Output the (x, y) coordinate of the center of the cell containing the given text.  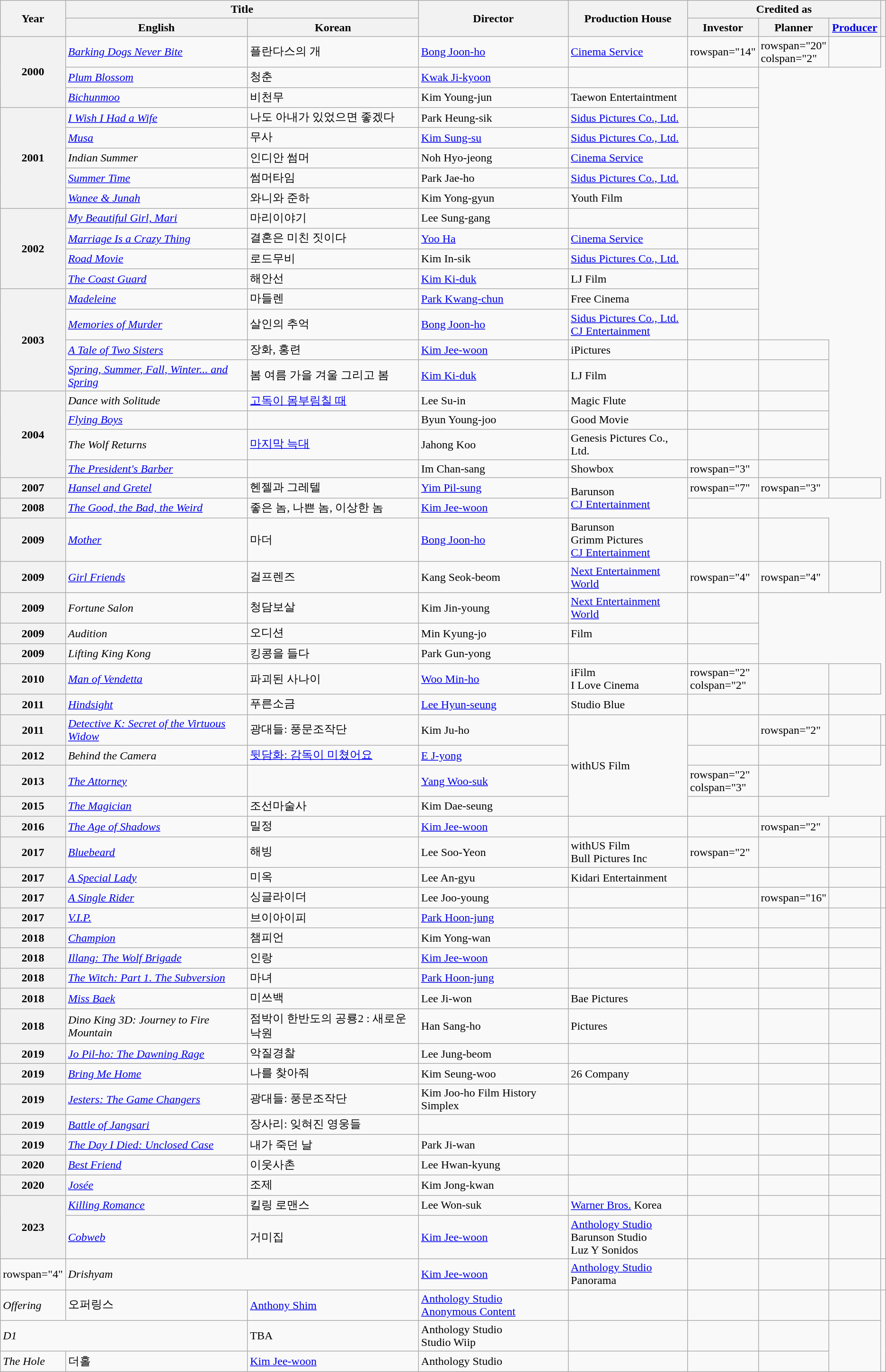
장화, 홍련 (333, 350)
Park Heung-sik (493, 117)
거미집 (333, 1237)
Planner (794, 27)
The Day I Died: Unclosed Case (156, 1145)
Jo Pil-ho: The Dawning Rage (156, 1054)
Showbox (628, 469)
The Hole (33, 1362)
BarunsonCJ Entertainment (628, 498)
Kidari Entertainment (628, 878)
킬링 로맨스 (333, 1205)
Madeleine (156, 299)
A Special Lady (156, 878)
마리이야기 (333, 219)
Kwak Ji-kyoon (493, 78)
2012 (33, 756)
Best Friend (156, 1165)
고독이 몸부림칠 때 (333, 401)
Battle of Jangsari (156, 1125)
파괴된 사나이 (333, 679)
Anthology Studio (493, 1362)
푸른소금 (333, 704)
와니와 준하 (333, 198)
나를 찾아줘 (333, 1074)
Free Cinema (628, 299)
BarunsonGrimm PicturesCJ Entertainment (628, 540)
The Age of Shadows (156, 827)
Production House (628, 18)
The Wolf Returns (156, 444)
V.I.P. (156, 918)
Kim Seung-woo (493, 1074)
D1 (124, 1336)
브이아이피 (333, 918)
Detective K: Secret of the Virtuous Widow (156, 730)
싱글라이더 (333, 898)
Dance with Solitude (156, 401)
2015 (33, 807)
Lee Hwan-kyung (493, 1165)
Byun Young-joo (493, 420)
로드무비 (333, 258)
Anthology StudioPanorama (628, 1274)
Pictures (628, 1026)
Girl Friends (156, 577)
Lee Hyun-seung (493, 704)
Musa (156, 138)
Kim Yong-wan (493, 938)
A Single Rider (156, 898)
미옥 (333, 878)
청담보살 (333, 608)
Dino King 3D: Journey to Fire Mountain (156, 1026)
마녀 (333, 978)
조선마술사 (333, 807)
Title (242, 9)
Genesis Pictures Co., Ltd. (628, 444)
Hansel and Gretel (156, 488)
Lee Ji-won (493, 998)
Mother (156, 540)
The Magician (156, 807)
킹콩을 들다 (333, 653)
Bring Me Home (156, 1074)
Noh Hyo-jeong (493, 158)
Lee Jung-beom (493, 1054)
Lee Sung-gang (493, 219)
rowspan="20" colspan="2" (794, 52)
Good Movie (628, 420)
청춘 (333, 78)
26 Company (628, 1074)
Kim Yong-gyun (493, 198)
Youth Film (628, 198)
Lee Su-in (493, 401)
Road Movie (156, 258)
rowspan="2" colspan="3" (723, 781)
2002 (33, 249)
Kim Dae-seung (493, 807)
Sidus Pictures Co., Ltd. CJ Entertainment (628, 325)
Man of Vendetta (156, 679)
Han Sang-ho (493, 1026)
Anthology StudioAnonymous Content (493, 1305)
Audition (156, 633)
봄 여름 가을 겨울 그리고 봄 (333, 375)
Summer Time (156, 178)
Marriage Is a Crazy Thing (156, 239)
챔피언 (333, 938)
A Tale of Two Sisters (156, 350)
해빙 (333, 852)
Offering (33, 1305)
Yoo Ha (493, 239)
조제 (333, 1185)
좋은 놈, 나쁜 놈, 이상한 놈 (333, 508)
iFilmI Love Cinema (628, 679)
Anthology StudioStudio Wiip (493, 1336)
Bluebeard (156, 852)
Jahong Koo (493, 444)
2001 (33, 158)
Bichunmoo (156, 98)
Park Gun-yong (493, 653)
English (156, 27)
The Good, the Bad, the Weird (156, 508)
해안선 (333, 279)
Memories of Murder (156, 325)
Korean (333, 27)
Warner Bros. Korea (628, 1205)
Hindsight (156, 704)
살인의 추억 (333, 325)
Jesters: The Game Changers (156, 1099)
Magic Flute (628, 401)
Film (628, 633)
나도 아내가 있었으면 좋겠다 (333, 117)
Year (33, 18)
Indian Summer (156, 158)
마지막 늑대 (333, 444)
Plum Blossom (156, 78)
Anthology StudioBarunson StudioLuz Y Sonidos (628, 1237)
Kim Sung-su (493, 138)
rowspan="16" (794, 898)
Lee An-gyu (493, 878)
withUS FilmBull Pictures Inc (628, 852)
Kim In-sik (493, 258)
Credited as (784, 9)
Yim Pil-sung (493, 488)
Drishyam (242, 1274)
Kim Jong-kwan (493, 1185)
rowspan="14" (723, 52)
2010 (33, 679)
Lee Soo-Yeon (493, 852)
2004 (33, 434)
Josée (156, 1185)
이웃사촌 (333, 1165)
Kim Jin-young (493, 608)
밀정 (333, 827)
The President's Barber (156, 469)
iPictures (628, 350)
Flying Boys (156, 420)
인디안 썸머 (333, 158)
내가 죽던 날 (333, 1145)
Park Jae-ho (493, 178)
Miss Baek (156, 998)
The Witch: Part 1. The Subversion (156, 978)
Wanee & Junah (156, 198)
Illang: The Wolf Brigade (156, 958)
2008 (33, 508)
Anthony Shim (333, 1305)
Min Kyung-jo (493, 633)
플란다스의 개 (333, 52)
악질경찰 (333, 1054)
Lee Joo-young (493, 898)
TBA (333, 1336)
Kim Ju-ho (493, 730)
썸머타임 (333, 178)
Kim Joo-ho Film History Simplex (493, 1099)
Fortune Salon (156, 608)
The Coast Guard (156, 279)
Im Chan-sang (493, 469)
2013 (33, 781)
Spring, Summer, Fall, Winter... and Spring (156, 375)
Studio Blue (628, 704)
rowspan="7" (723, 488)
결혼은 미친 짓이다 (333, 239)
Kim Young-jun (493, 98)
마더 (333, 540)
Barking Dogs Never Bite (156, 52)
장사리: 잊혀진 영웅들 (333, 1125)
Director (493, 18)
2007 (33, 488)
My Beautiful Girl, Mari (156, 219)
Producer (855, 27)
점박이 한반도의 공룡2 : 새로운 낙원 (333, 1026)
Bae Pictures (628, 998)
Champion (156, 938)
헨젤과 그레텔 (333, 488)
Park Ji-wan (493, 1145)
withUS Film (628, 765)
2016 (33, 827)
오퍼링스 (156, 1305)
무사 (333, 138)
Lee Won-suk (493, 1205)
E J-yong (493, 756)
Lifting King Kong (156, 653)
미쓰백 (333, 998)
The Attorney (156, 781)
Woo Min-ho (493, 679)
인랑 (333, 958)
2023 (33, 1227)
뒷담화: 감독이 미쳤어요 (333, 756)
Investor (723, 27)
Taewon Entertaintment (628, 98)
Yang Woo-suk (493, 781)
2000 (33, 72)
Kang Seok-beom (493, 577)
I Wish I Had a Wife (156, 117)
비천무 (333, 98)
Park Kwang-chun (493, 299)
Behind the Camera (156, 756)
rowspan="2" colspan="2" (723, 679)
Killing Romance (156, 1205)
오디션 (333, 633)
마들렌 (333, 299)
걸프렌즈 (333, 577)
Cobweb (156, 1237)
더홀 (156, 1362)
2003 (33, 340)
